Extract the [x, y] coordinate from the center of the cell holding the provided text.  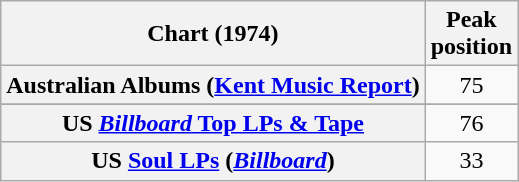
Peakposition [471, 34]
US Soul LPs (Billboard) [213, 161]
33 [471, 161]
US Billboard Top LPs & Tape [213, 123]
76 [471, 123]
Australian Albums (Kent Music Report) [213, 85]
75 [471, 85]
Chart (1974) [213, 34]
